Extract the (x, y) coordinate from the center of the cell holding the provided text.  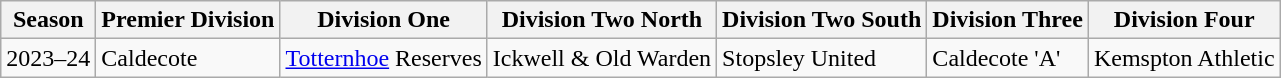
Division Two North (602, 20)
Division Two South (822, 20)
Ickwell & Old Warden (602, 58)
Season (48, 20)
Stopsley United (822, 58)
Caldecote (188, 58)
2023–24 (48, 58)
Division Four (1184, 20)
Totternhoe Reserves (384, 58)
Caldecote 'A' (1008, 58)
Premier Division (188, 20)
Division One (384, 20)
Kemspton Athletic (1184, 58)
Division Three (1008, 20)
